Find where the given text appears and provide that cell's center as (x, y) coordinate. 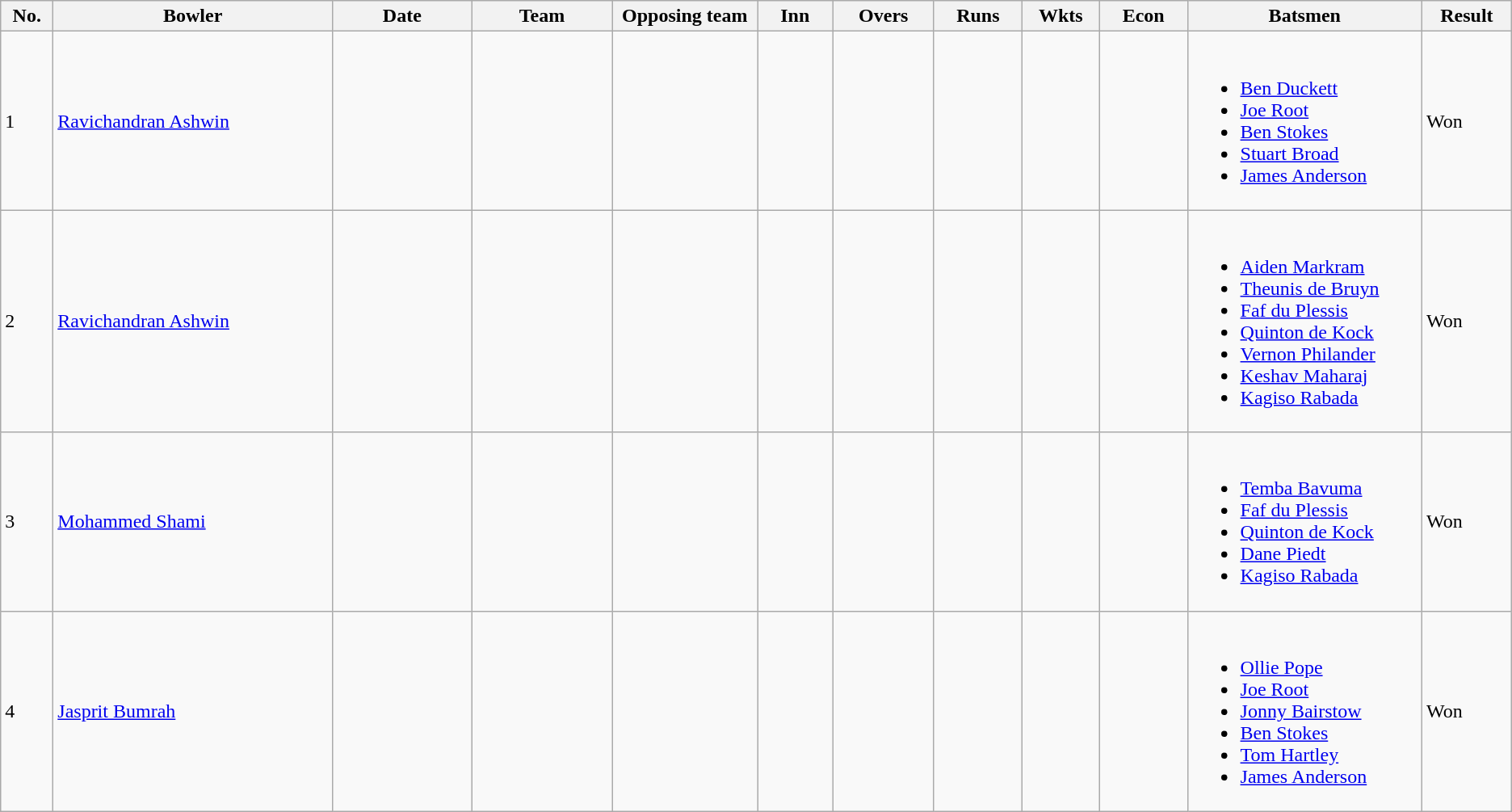
Inn (795, 16)
Runs (977, 16)
Ollie PopeJoe RootJonny BairstowBen StokesTom HartleyJames Anderson (1305, 711)
Overs (884, 16)
Jasprit Bumrah (193, 711)
Mohammed Shami (193, 522)
Temba BavumaFaf du PlessisQuinton de KockDane PiedtKagiso Rabada (1305, 522)
No. (27, 16)
Bowler (193, 16)
4 (27, 711)
1 (27, 121)
Wkts (1060, 16)
3 (27, 522)
Date (402, 16)
Opposing team (685, 16)
Ben DuckettJoe RootBen StokesStuart BroadJames Anderson (1305, 121)
2 (27, 322)
Econ (1144, 16)
Batsmen (1305, 16)
Team (542, 16)
Aiden MarkramTheunis de BruynFaf du PlessisQuinton de KockVernon PhilanderKeshav MaharajKagiso Rabada (1305, 322)
Result (1467, 16)
